Search for the cell housing the specified text and yield its [X, Y] center coordinate. 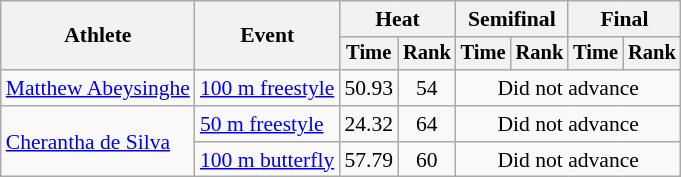
100 m freestyle [267, 88]
24.32 [368, 124]
Matthew Abeysinghe [98, 88]
Semifinal [512, 19]
50.93 [368, 88]
50 m freestyle [267, 124]
Cherantha de Silva [98, 142]
Athlete [98, 36]
64 [427, 124]
Final [624, 19]
Event [267, 36]
Heat [397, 19]
54 [427, 88]
